Provide the (X, Y) coordinate of the cell's center where the given text is located.  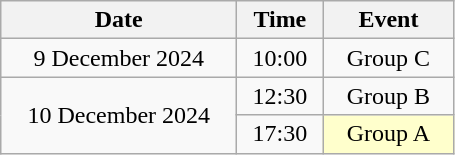
Event (388, 20)
17:30 (280, 134)
12:30 (280, 96)
Group B (388, 96)
Time (280, 20)
10 December 2024 (119, 115)
10:00 (280, 58)
9 December 2024 (119, 58)
Group C (388, 58)
Date (119, 20)
Group A (388, 134)
